Return the (x, y) coordinate for the center point of the cell that contains the specified text.  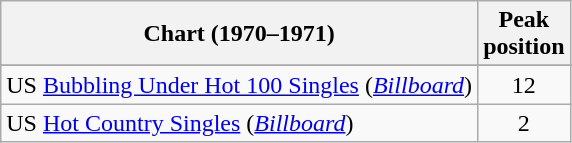
US Hot Country Singles (Billboard) (240, 123)
2 (524, 123)
12 (524, 85)
Peakposition (524, 34)
US Bubbling Under Hot 100 Singles (Billboard) (240, 85)
Chart (1970–1971) (240, 34)
